Return (X, Y) of the center of cell containing provided text 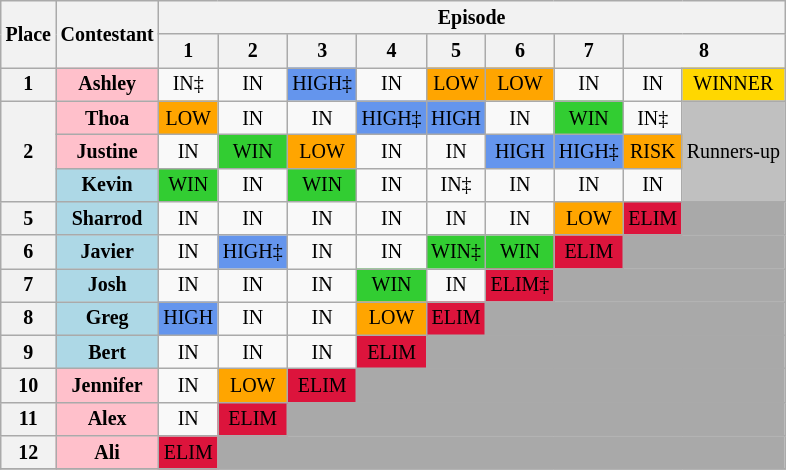
Place (28, 34)
4 (392, 52)
Runners-up (734, 151)
3 (322, 52)
WIN‡ (456, 252)
Contestant (108, 34)
Alex (108, 420)
Justine (108, 152)
Sharrod (108, 218)
12 (28, 452)
Jennifer (108, 386)
Ashley (108, 84)
Greg (108, 318)
RISK (653, 152)
Episode (472, 18)
WINNER (734, 84)
10 (28, 386)
ELIM‡ (520, 286)
11 (28, 420)
Kevin (108, 184)
Thoa (108, 118)
Ali (108, 452)
9 (28, 352)
Javier (108, 252)
Bert (108, 352)
Josh (108, 286)
